Return [x, y] of the center of cell containing provided text 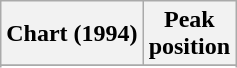
Chart (1994) [72, 34]
Peakposition [189, 34]
